Return the (x, y) coordinate for the center point of the cell that contains the specified text.  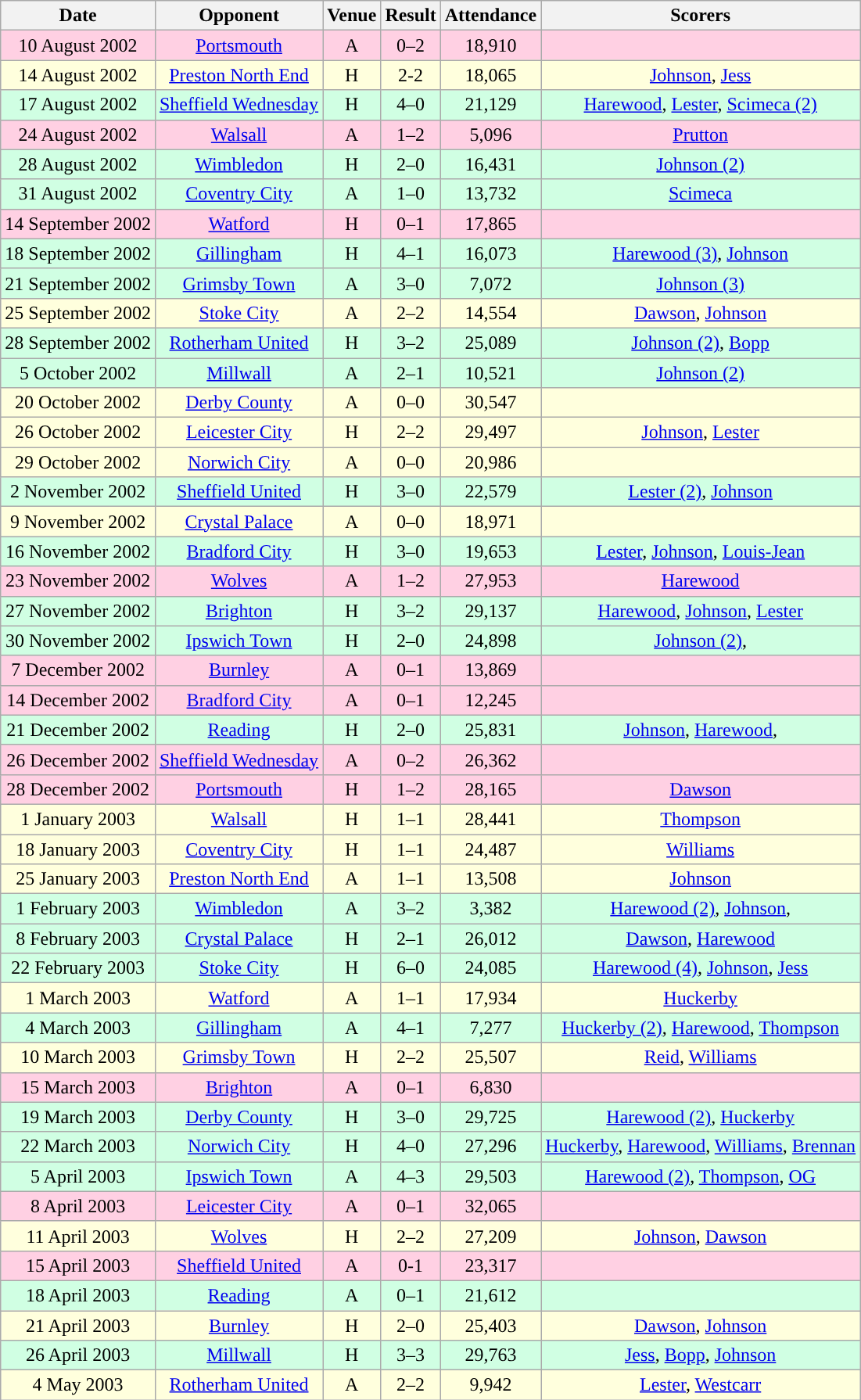
Harewood (3), Johnson (701, 253)
18,910 (490, 45)
Johnson, Harewood, (701, 730)
2-2 (411, 75)
17,865 (490, 224)
11 April 2003 (78, 1236)
22 February 2003 (78, 968)
13,508 (490, 879)
21 December 2002 (78, 730)
Jess, Bopp, Johnson (701, 1355)
28 December 2002 (78, 789)
0-1 (411, 1265)
Harewood (2), Johnson, (701, 909)
10 March 2003 (78, 1057)
15 April 2003 (78, 1265)
20 October 2002 (78, 403)
28 August 2002 (78, 164)
27,296 (490, 1147)
16,073 (490, 253)
26 April 2003 (78, 1355)
3–3 (411, 1355)
18,065 (490, 75)
24,898 (490, 641)
3,382 (490, 909)
8 April 2003 (78, 1206)
5,096 (490, 135)
Thompson (701, 819)
4 March 2003 (78, 1028)
16,431 (490, 164)
5 October 2002 (78, 373)
17 August 2002 (78, 105)
20,986 (490, 462)
27,953 (490, 581)
26,012 (490, 939)
21 April 2003 (78, 1326)
Huckerby (701, 998)
25,831 (490, 730)
14,554 (490, 313)
29,725 (490, 1117)
4–3 (411, 1176)
Dawson (701, 789)
1 February 2003 (78, 909)
Johnson (2), (701, 641)
Attendance (490, 16)
28 September 2002 (78, 343)
Prutton (701, 135)
Venue (352, 16)
29 October 2002 (78, 462)
Lester, Johnson, Louis-Jean (701, 551)
7 December 2002 (78, 670)
1 January 2003 (78, 819)
Date (78, 16)
Dawson, Harewood (701, 939)
6,830 (490, 1087)
16 November 2002 (78, 551)
Johnson (3) (701, 283)
26 October 2002 (78, 433)
23,317 (490, 1265)
29,763 (490, 1355)
29,137 (490, 611)
1 March 2003 (78, 998)
Lester (2), Johnson (701, 492)
26 December 2002 (78, 759)
Harewood (2), Thompson, OG (701, 1176)
19,653 (490, 551)
1–0 (411, 194)
26,362 (490, 759)
6–0 (411, 968)
9,942 (490, 1385)
13,869 (490, 670)
14 August 2002 (78, 75)
18 September 2002 (78, 253)
Huckerby (2), Harewood, Thompson (701, 1028)
Johnson, Lester (701, 433)
Johnson, Dawson (701, 1236)
Reid, Williams (701, 1057)
7,072 (490, 283)
28,441 (490, 819)
Harewood (701, 581)
Harewood (4), Johnson, Jess (701, 968)
29,497 (490, 433)
10 August 2002 (78, 45)
7,277 (490, 1028)
Johnson, Jess (701, 75)
21,612 (490, 1295)
Scorers (701, 16)
Result (411, 16)
24,085 (490, 968)
18,971 (490, 522)
30,547 (490, 403)
Harewood (2), Huckerby (701, 1117)
19 March 2003 (78, 1117)
31 August 2002 (78, 194)
32,065 (490, 1206)
23 November 2002 (78, 581)
24 August 2002 (78, 135)
5 April 2003 (78, 1176)
13,732 (490, 194)
21 September 2002 (78, 283)
14 December 2002 (78, 700)
15 March 2003 (78, 1087)
25 September 2002 (78, 313)
Lester, Westcarr (701, 1385)
25,403 (490, 1326)
4 May 2003 (78, 1385)
8 February 2003 (78, 939)
Johnson (2), Bopp (701, 343)
Scimeca (701, 194)
18 April 2003 (78, 1295)
29,503 (490, 1176)
18 January 2003 (78, 849)
30 November 2002 (78, 641)
9 November 2002 (78, 522)
27 November 2002 (78, 611)
24,487 (490, 849)
14 September 2002 (78, 224)
Johnson (701, 879)
25 January 2003 (78, 879)
2 November 2002 (78, 492)
21,129 (490, 105)
Harewood, Johnson, Lester (701, 611)
25,507 (490, 1057)
Opponent (239, 16)
28,165 (490, 789)
17,934 (490, 998)
Williams (701, 849)
Harewood, Lester, Scimeca (2) (701, 105)
12,245 (490, 700)
Huckerby, Harewood, Williams, Brennan (701, 1147)
10,521 (490, 373)
25,089 (490, 343)
22 March 2003 (78, 1147)
22,579 (490, 492)
27,209 (490, 1236)
